Pinpoint the cell where the given text exists, returning its (x, y) midpoint coordinate. 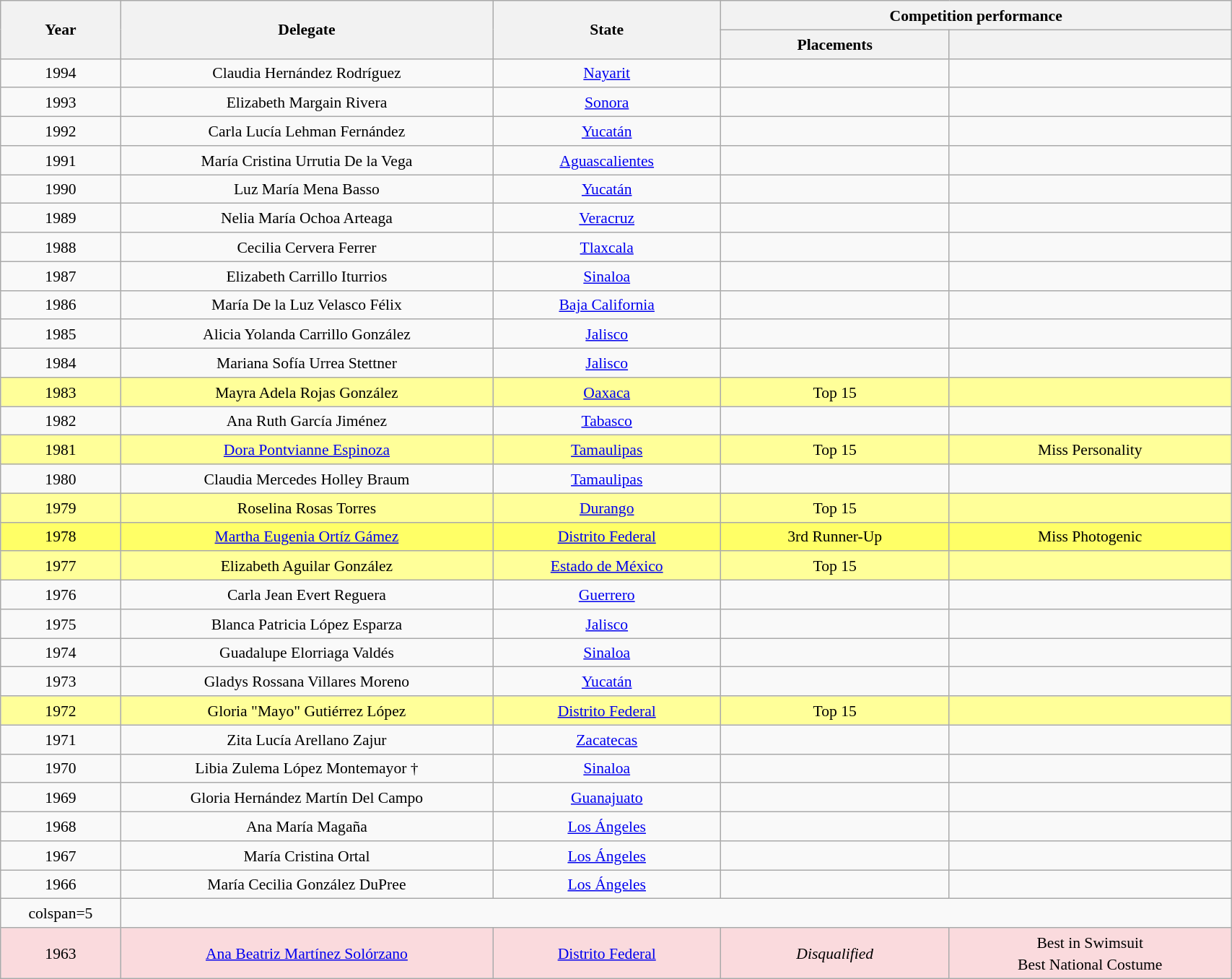
1990 (61, 189)
1966 (61, 884)
Roselina Rosas Torres (307, 508)
Disqualified (835, 953)
Nelia María Ochoa Arteaga (307, 218)
1992 (61, 131)
Dora Pontvianne Espinoza (307, 450)
Ana María Magaña (307, 827)
Ana Ruth García Jiménez (307, 421)
Guadalupe Elorriaga Valdés (307, 653)
María Cristina Ortal (307, 856)
1983 (61, 392)
Blanca Patricia López Esparza (307, 624)
1988 (61, 247)
1994 (61, 73)
Elizabeth Margain Rivera (307, 103)
Carla Jean Evert Reguera (307, 595)
Baja California (607, 305)
María Cristina Urrutia De la Vega (307, 160)
Oaxaca (607, 392)
Zita Lucía Arellano Zajur (307, 739)
Zacatecas (607, 739)
Gloria Hernández Martín Del Campo (307, 798)
1977 (61, 566)
Cecilia Cervera Ferrer (307, 247)
Miss Photogenic (1090, 536)
Guerrero (607, 595)
1993 (61, 103)
Gloria "Mayo" Gutiérrez López (307, 710)
colspan=5 (61, 913)
Aguascalientes (607, 160)
1974 (61, 653)
1973 (61, 682)
1979 (61, 508)
Competition performance (976, 15)
Miss Personality (1090, 450)
Nayarit (607, 73)
1969 (61, 798)
María De la Luz Velasco Félix (307, 305)
Placements (835, 44)
Tlaxcala (607, 247)
1986 (61, 305)
Alicia Yolanda Carrillo González (307, 334)
1975 (61, 624)
1963 (61, 953)
1978 (61, 536)
Elizabeth Aguilar González (307, 566)
Year (61, 30)
Veracruz (607, 218)
1989 (61, 218)
3rd Runner-Up (835, 536)
1991 (61, 160)
1987 (61, 276)
1980 (61, 479)
Estado de México (607, 566)
Claudia Hernández Rodríguez (307, 73)
Best in SwimsuitBest National Costume (1090, 953)
Libia Zulema López Montemayor † (307, 768)
1985 (61, 334)
Martha Eugenia Ortíz Gámez (307, 536)
State (607, 30)
1970 (61, 768)
Gladys Rossana Villares Moreno (307, 682)
Mariana Sofía Urrea Stettner (307, 363)
Luz María Mena Basso (307, 189)
Guanajuato (607, 798)
1971 (61, 739)
1982 (61, 421)
1984 (61, 363)
Ana Beatriz Martínez Solórzano (307, 953)
Durango (607, 508)
1976 (61, 595)
1967 (61, 856)
Claudia Mercedes Holley Braum (307, 479)
Sonora (607, 103)
Delegate (307, 30)
Mayra Adela Rojas González (307, 392)
1981 (61, 450)
Elizabeth Carrillo Iturrios (307, 276)
Tabasco (607, 421)
1972 (61, 710)
1968 (61, 827)
Carla Lucía Lehman Fernández (307, 131)
María Cecilia González DuPree (307, 884)
